Locate the cell with the specified text and output its [x, y] center coordinate. 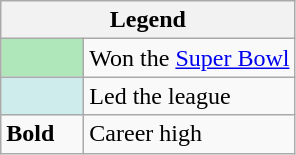
Career high [190, 134]
Won the Super Bowl [190, 58]
Legend [148, 20]
Led the league [190, 96]
Bold [42, 134]
